Pinpoint the cell where the given text exists, returning its [x, y] midpoint coordinate. 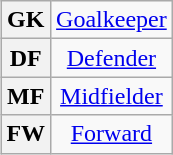
MF [26, 96]
Forward [112, 134]
Defender [112, 58]
Goalkeeper [112, 20]
Midfielder [112, 96]
FW [26, 134]
DF [26, 58]
GK [26, 20]
